For the text-containing cell, return its midpoint in [X, Y] coordinate format. 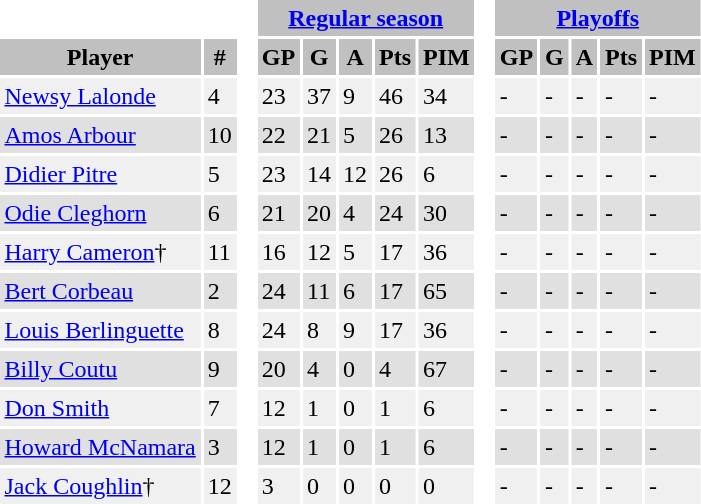
# [220, 57]
Amos Arbour [100, 135]
13 [447, 135]
2 [220, 291]
Newsy Lalonde [100, 96]
65 [447, 291]
14 [320, 174]
34 [447, 96]
37 [320, 96]
10 [220, 135]
Don Smith [100, 408]
Billy Coutu [100, 369]
Didier Pitre [100, 174]
Harry Cameron† [100, 252]
Playoffs [598, 18]
Louis Berlinguette [100, 330]
Howard McNamara [100, 447]
Bert Corbeau [100, 291]
7 [220, 408]
16 [278, 252]
67 [447, 369]
Player [100, 57]
Regular season [366, 18]
Jack Coughlin† [100, 486]
Odie Cleghorn [100, 213]
30 [447, 213]
22 [278, 135]
46 [396, 96]
